Scan for the cell matching the given text and deliver its [X, Y] coordinate at center. 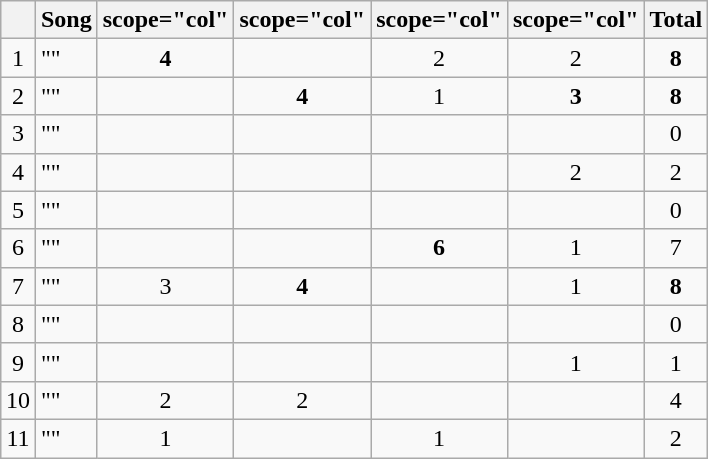
5 [18, 210]
9 [18, 362]
Total [676, 20]
Song [66, 20]
10 [18, 400]
11 [18, 438]
